Provide the (x, y) coordinate of the cell's center where the given text is located.  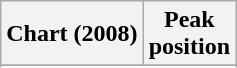
Peakposition (189, 34)
Chart (2008) (72, 34)
